Detect which cell encompasses the target text, then output its [x, y] center coordinate. 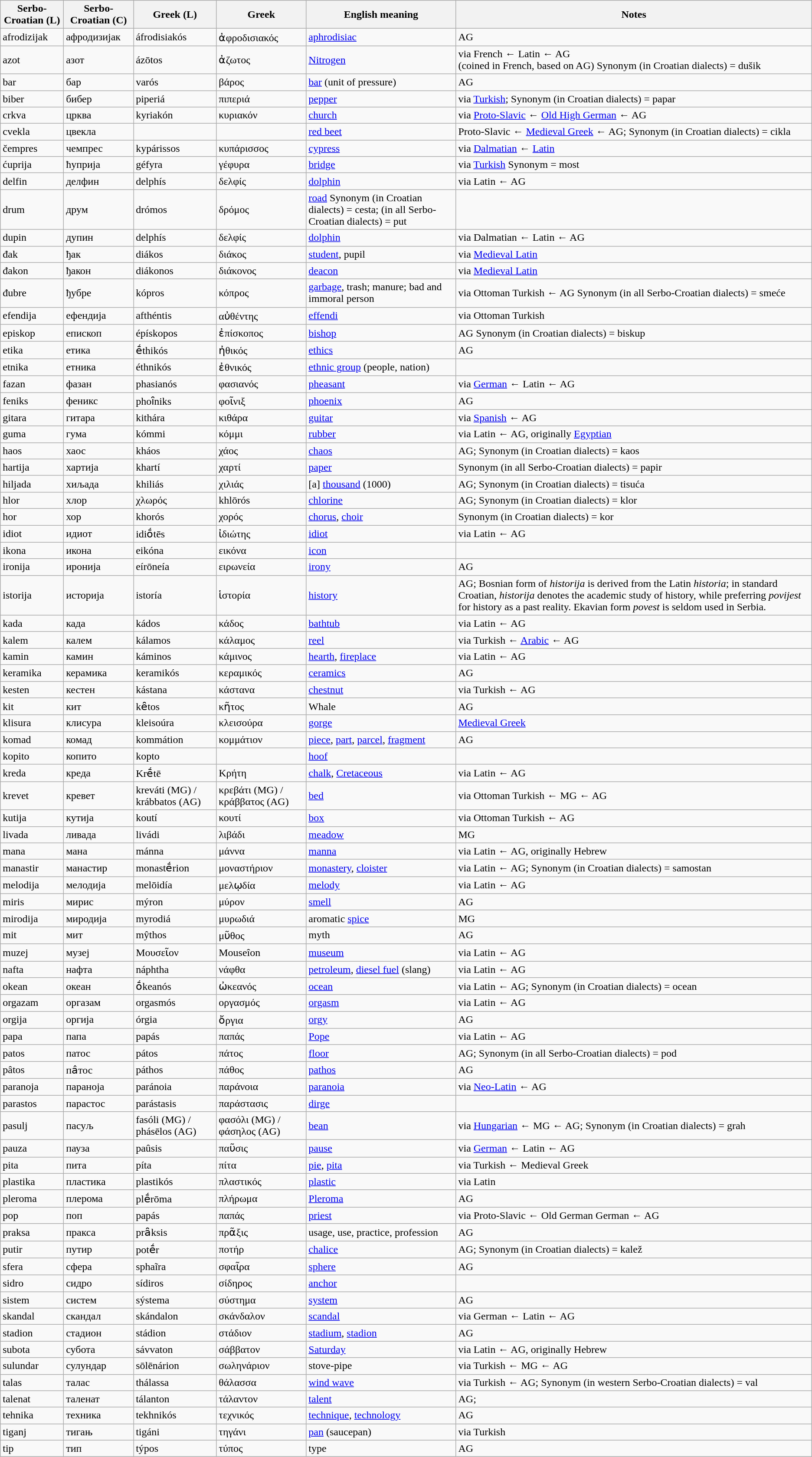
ћуприја [99, 165]
σφαῖρα [261, 1267]
манастир [99, 868]
ethnic group (people, nation) [381, 367]
orgasm [381, 1003]
smell [381, 902]
историја [99, 595]
ironija [32, 567]
kalem [32, 640]
fasóli (MG) / phásēlos (AG) [175, 1126]
φασιανός [261, 384]
paper [381, 467]
Proto-Slavic ← Medieval Greek ← AG; Synonym (in Croatian dialects) = cikla [634, 132]
ṓkeanós [175, 986]
kopto [175, 756]
стадион [99, 1333]
miris [32, 902]
irony [381, 567]
сулундар [99, 1366]
dirge [381, 1103]
stadium, stadion [381, 1333]
параноја [99, 1087]
λιβάδι [261, 835]
τάλαντον [261, 1399]
κρεβάτι (MG) / κράββατος (AG) [261, 796]
фазан [99, 384]
bean [381, 1126]
putir [32, 1249]
μῦθος [261, 935]
παῦσις [261, 1149]
via Turkish; Synonym (in Croatian dialects) = papar [634, 98]
kit [32, 707]
rubber [381, 434]
parastos [32, 1103]
оргазам [99, 1003]
anchor [381, 1283]
ὄργια [261, 1020]
đak [32, 254]
пасуљ [99, 1126]
náphtha [175, 969]
drum [32, 210]
deacon [381, 271]
páthos [175, 1070]
па̂тос [99, 1070]
идиот [99, 534]
via Turkish ← Arabic ← AG [634, 640]
χαρτί [261, 467]
floor [381, 1053]
κιθάρα [261, 418]
garbage, trash; manure; bad and immoral person [381, 293]
stádion [175, 1333]
μάννα [261, 851]
petroleum, diesel fuel (slang) [381, 969]
πίτα [261, 1165]
thálassa [175, 1382]
potḗr [175, 1249]
čempres [32, 148]
muzej [32, 953]
via Neo-Latin ← AG [634, 1087]
Greek [261, 15]
Saturday [381, 1349]
ethics [381, 350]
reel [381, 640]
хиљада [99, 484]
sulundar [32, 1366]
éthnikós [175, 367]
píta [175, 1165]
gorge [381, 723]
φοῖνιξ [261, 401]
krevet [32, 796]
мирис [99, 902]
πιπεριά [261, 98]
plḗrōma [175, 1198]
kamin [32, 656]
када [99, 623]
миродија [99, 918]
mit [32, 935]
fazan [32, 384]
wind wave [381, 1382]
sávvaton [175, 1349]
delfin [32, 181]
khorós [175, 517]
Synonym (in all Serbo-Croatian dialects) = papir [634, 467]
episkop [32, 333]
scandal [381, 1316]
sídiros [175, 1283]
клисура [99, 723]
plastika [32, 1182]
kopito [32, 756]
myrodiá [175, 918]
тигањ [99, 1432]
Greek (L) [175, 15]
chlorine [381, 500]
иронија [99, 567]
εικόνα [261, 550]
пита [99, 1165]
stove-pipe [381, 1366]
manna [381, 851]
κάμινος [261, 656]
kȇtos [175, 707]
plastikós [175, 1182]
ἱστορία [261, 595]
Pope [381, 1037]
via Latin ← AG; Synonym (in Croatian dialects) = ocean [634, 986]
ikona [32, 550]
камин [99, 656]
κεραμικός [261, 673]
via Dalmatian ← Latin ← AG [634, 238]
ειρωνεία [261, 567]
епископ [99, 333]
χάος [261, 451]
phasianós [175, 384]
chorus, choir [381, 517]
skándalon [175, 1316]
AG; Synonym (in Croatian dialects) = kalež [634, 1249]
chalk, Cretaceous [381, 773]
livada [32, 835]
varós [175, 82]
history [381, 595]
týpos [175, 1448]
ђубре [99, 293]
ђакон [99, 271]
via Ottoman Turkish ← MG ← AG [634, 796]
сидро [99, 1283]
guitar [381, 418]
pasulj [32, 1126]
σίδηρος [261, 1283]
tigáni [175, 1432]
piperiá [175, 98]
папа [99, 1037]
патос [99, 1053]
system [381, 1300]
orgazam [32, 1003]
pathos [381, 1070]
orgasmós [175, 1003]
kesten [32, 689]
кестен [99, 689]
keramikós [175, 673]
chalice [381, 1249]
хлор [99, 500]
οργασμός [261, 1003]
bridge [381, 165]
via Latin ← AG; Synonym (in Croatian dialects) = samostan [634, 868]
kómmi [175, 434]
mýron [175, 902]
via Ottoman Turkish ← AG Synonym (in all Serbo-Croatian dialects) = smeće [634, 293]
ἐθνικός [261, 367]
Mouseîon [261, 953]
систем [99, 1300]
kástana [175, 689]
hiljada [32, 484]
pita [32, 1165]
plastic [381, 1182]
νάφθα [261, 969]
usage, use, practice, profession [381, 1232]
prȃksis [175, 1232]
χορός [261, 517]
κυπάρισσος [261, 148]
papa [32, 1037]
етика [99, 350]
ἠθικός [261, 350]
διάκος [261, 254]
Whale [381, 707]
κομμάτιον [261, 740]
креда [99, 773]
цвекла [99, 132]
AG; Synonym (in Croatian dialects) = kaos [634, 451]
bed [381, 796]
скандал [99, 1316]
istoría [175, 595]
haos [32, 451]
melody [381, 885]
ocean [381, 986]
крeвет [99, 796]
via Proto-Slavic ← Old German German ← AG [634, 1215]
effendi [381, 316]
bathtub [381, 623]
μύρον [261, 902]
koutí [175, 818]
tekhnikós [175, 1415]
ποτήρ [261, 1249]
σωληνάριον [261, 1366]
бибер [99, 98]
via Turkish ← MG ← AG [634, 1366]
комад [99, 740]
hoof [381, 756]
чемпрес [99, 148]
azot [32, 60]
via Ottoman Turkish ← AG [634, 818]
kypárissos [175, 148]
ἀφροδισιακός [261, 37]
нафта [99, 969]
κυριακόν [261, 115]
pepper [381, 98]
мит [99, 935]
tálanton [175, 1399]
cypress [381, 148]
друм [99, 210]
praksa [32, 1232]
hearth, fireplace [381, 656]
копито [99, 756]
κάστανα [261, 689]
via Dalmatian ← Latin [634, 148]
áfrodisiakós [175, 37]
поп [99, 1215]
khlōrós [261, 500]
сфера [99, 1267]
hlor [32, 500]
museum [381, 953]
kommátion [175, 740]
πλαστικός [261, 1182]
mana [32, 851]
AG; [634, 1399]
orgija [32, 1020]
via Latin ← AG, originally Egyptian [634, 434]
kádos [175, 623]
gitara [32, 418]
talent [381, 1399]
manastir [32, 868]
kada [32, 623]
кутија [99, 818]
tehnika [32, 1415]
klisura [32, 723]
пауза [99, 1149]
γέφυρα [261, 165]
idiṓtēs [175, 534]
technique, technology [381, 1415]
efendija [32, 316]
aromatic spice [381, 918]
музеј [99, 953]
meadow [381, 835]
гитара [99, 418]
AG; Synonym (in Croatian dialects) = klor [634, 500]
cvekla [32, 132]
afthéntis [175, 316]
okean [32, 986]
pauza [32, 1149]
etnika [32, 367]
Serbo-Croatian (C) [99, 15]
βάρος [261, 82]
κόπρος [261, 293]
азот [99, 60]
етника [99, 367]
pie, pita [381, 1165]
ceramics [381, 673]
etika [32, 350]
τεχνικός [261, 1415]
αὐθέντης [261, 316]
mirodija [32, 918]
bishop [381, 333]
student, pupil [381, 254]
talas [32, 1382]
pâtos [32, 1070]
субота [99, 1349]
μυρωδιά [261, 918]
kutija [32, 818]
pleroma [32, 1198]
гума [99, 434]
bar (unit of pressure) [381, 82]
sistem [32, 1300]
ἐπίσκοπος [261, 333]
chestnut [381, 689]
monastḗrion [175, 868]
eírōneía [175, 567]
κουτί [261, 818]
πλήρωμα [261, 1198]
мелодија [99, 885]
hartija [32, 467]
κάλαμος [261, 640]
orgy [381, 1020]
stadion [32, 1333]
sphaĩra [175, 1267]
kháos [175, 451]
Medieval Greek [634, 723]
via Spanish ← AG [634, 418]
melodija [32, 885]
ćuprija [32, 165]
пластика [99, 1182]
feniks [32, 401]
sphere [381, 1267]
πάθος [261, 1070]
παράνοια [261, 1087]
tip [32, 1448]
via Turkish [634, 1432]
pause [381, 1149]
Krḗtē [175, 773]
istorija [32, 595]
пракса [99, 1232]
φασόλι (MG) / φάσηλος (AG) [261, 1126]
sidro [32, 1283]
феникс [99, 401]
πάτος [261, 1053]
кит [99, 707]
хор [99, 517]
guma [32, 434]
kreváti (MG) / krábbatos (AG) [175, 796]
σκάνδαλον [261, 1316]
đubre [32, 293]
Serbo-Croatian (L) [32, 15]
subota [32, 1349]
drómos [175, 210]
melōidía [175, 885]
hor [32, 517]
via Turkish Synonym = most [634, 165]
paûsis [175, 1149]
στάδιον [261, 1333]
Nitrogen [381, 60]
monastery, cloister [381, 868]
chaos [381, 451]
оргија [99, 1020]
road Synonym (in Croatian dialects) = cesta; (in all Serbo-Croatian dialects) = put [381, 210]
Κρήτη [261, 773]
ливада [99, 835]
kreda [32, 773]
црква [99, 115]
pheasant [381, 384]
via French ← Latin ← AG(coined in French, based on AG) Synonym (in Croatian dialects) = dušik [634, 60]
Synonym (in Croatian dialects) = kor [634, 517]
χλωρός [175, 500]
kithára [175, 418]
talenat [32, 1399]
nafta [32, 969]
мана [99, 851]
Notes [634, 15]
калем [99, 640]
mŷthos [175, 935]
χιλιάς [261, 484]
kleisoúra [175, 723]
kálamos [175, 640]
парастос [99, 1103]
via Latin [634, 1182]
phoenix [381, 401]
livádi [175, 835]
kyriakón [175, 115]
patos [32, 1053]
church [381, 115]
Μουσεῖον [175, 953]
океан [99, 986]
ђак [99, 254]
phoȋniks [175, 401]
piece, part, parcel, fragment [381, 740]
διάκονος [261, 271]
pátos [175, 1053]
таленат [99, 1399]
керамика [99, 673]
τηγάνι [261, 1432]
тип [99, 1448]
AG; Synonym (in all Serbo-Croatian dialects) = pod [634, 1053]
AG; Synonym (in Croatian dialects) = tisuća [634, 484]
икона [99, 550]
бар [99, 82]
myth [381, 935]
órgia [175, 1020]
khiliás [175, 484]
aphrodisiac [381, 37]
κόμμι [261, 434]
sfera [32, 1267]
Pleroma [381, 1198]
biber [32, 98]
tiganj [32, 1432]
red beet [381, 132]
μοναστήριον [261, 868]
хартија [99, 467]
via Proto-Slavic ← Old High German ← AG [634, 115]
paranoia [381, 1087]
παράστασις [261, 1103]
skandal [32, 1316]
diákos [175, 254]
paranoja [32, 1087]
box [381, 818]
sýstema [175, 1300]
[a] thousand (1000) [381, 484]
AG Synonym (in Croatian dialects) = biskup [634, 333]
σάββατον [261, 1349]
komad [32, 740]
ἰδιώτης [261, 534]
πρᾶξις [261, 1232]
via Hungarian ← MG ← AG; Synonym (in Croatian dialects) = grah [634, 1126]
keramika [32, 673]
талас [99, 1382]
τύπος [261, 1448]
via Turkish ← Medieval Greek [634, 1165]
diákonos [175, 271]
ὠκεανός [261, 986]
géfyra [175, 165]
crkva [32, 115]
épískopos [175, 333]
ázōtos [175, 60]
κάδος [261, 623]
дупин [99, 238]
afrodizijak [32, 37]
плерома [99, 1198]
хаос [99, 451]
афродизијак [99, 37]
parástasis [175, 1103]
type [381, 1448]
делфин [99, 181]
ефендија [99, 316]
kópros [175, 293]
κῆτος [261, 707]
English meaning [381, 15]
κλεισούρα [261, 723]
pop [32, 1215]
priest [381, 1215]
sōlēnárion [175, 1366]
káminos [175, 656]
ἀζωτος [261, 60]
khartí [175, 467]
paránoia [175, 1087]
via Turkish ← AG; Synonym (in western Serbo-Croatian dialects) = val [634, 1382]
μελῳδία [261, 885]
ḗthikós [175, 350]
mánna [175, 851]
eikóna [175, 550]
via Turkish ← AG [634, 689]
pan (saucepan) [381, 1432]
σύστημα [261, 1300]
путир [99, 1249]
via Ottoman Turkish [634, 316]
θάλασσα [261, 1382]
icon [381, 550]
техника [99, 1415]
đakon [32, 271]
dupin [32, 238]
bar [32, 82]
δρόμος [261, 210]
